From the cell containing the given text, extract its center point as (x, y) coordinate. 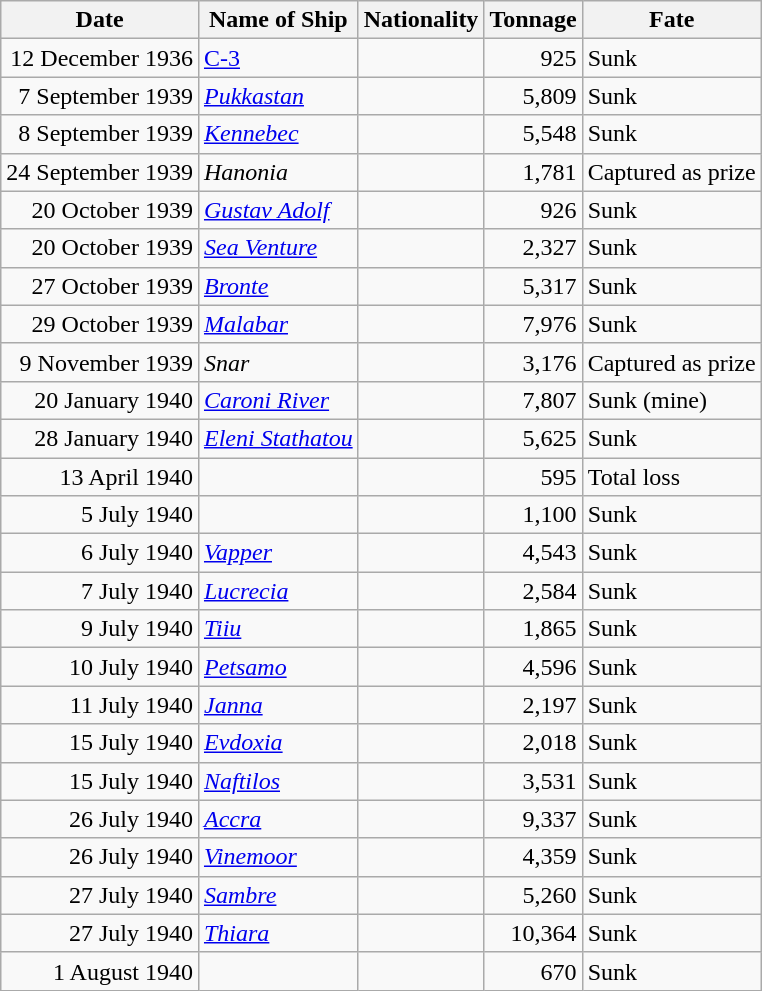
2,197 (533, 705)
Vapper (278, 553)
Date (100, 20)
Gustav Adolf (278, 210)
2,018 (533, 743)
4,543 (533, 553)
Sambre (278, 895)
2,327 (533, 248)
Thiara (278, 933)
Pukkastan (278, 96)
Lucrecia (278, 591)
Petsamo (278, 667)
6 July 1940 (100, 553)
13 April 1940 (100, 477)
595 (533, 477)
5,548 (533, 134)
Fate (672, 20)
Accra (278, 819)
5 July 1940 (100, 515)
925 (533, 58)
4,596 (533, 667)
4,359 (533, 857)
C-3 (278, 58)
27 October 1939 (100, 286)
Bronte (278, 286)
29 October 1939 (100, 324)
24 September 1939 (100, 172)
Total loss (672, 477)
Kennebec (278, 134)
11 July 1940 (100, 705)
9 November 1939 (100, 362)
926 (533, 210)
7 September 1939 (100, 96)
Sea Venture (278, 248)
1 August 1940 (100, 971)
7,976 (533, 324)
Nationality (421, 20)
Caroni River (278, 400)
Evdoxia (278, 743)
Janna (278, 705)
Name of Ship (278, 20)
10 July 1940 (100, 667)
3,176 (533, 362)
1,100 (533, 515)
670 (533, 971)
12 December 1936 (100, 58)
Sunk (mine) (672, 400)
5,317 (533, 286)
Eleni Stathatou (278, 438)
7,807 (533, 400)
1,781 (533, 172)
9,337 (533, 819)
Snar (278, 362)
5,809 (533, 96)
Hanonia (278, 172)
28 January 1940 (100, 438)
Tonnage (533, 20)
5,260 (533, 895)
3,531 (533, 781)
8 September 1939 (100, 134)
Vinemoor (278, 857)
1,865 (533, 629)
7 July 1940 (100, 591)
20 January 1940 (100, 400)
Tiiu (278, 629)
2,584 (533, 591)
9 July 1940 (100, 629)
5,625 (533, 438)
Malabar (278, 324)
Naftilos (278, 781)
10,364 (533, 933)
